Provide the (X, Y) coordinate of the cell's center where the given text is located.  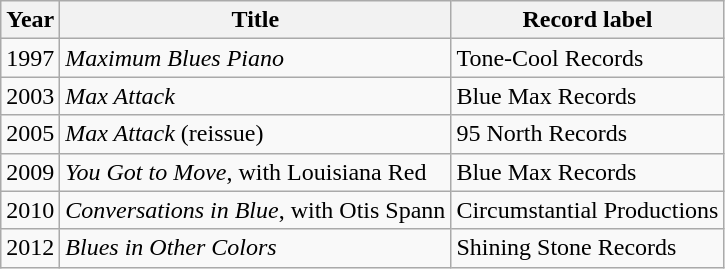
2005 (30, 134)
Shining Stone Records (588, 248)
Circumstantial Productions (588, 210)
Conversations in Blue, with Otis Spann (256, 210)
Record label (588, 20)
Tone-Cool Records (588, 58)
2003 (30, 96)
Blues in Other Colors (256, 248)
2012 (30, 248)
Max Attack (reissue) (256, 134)
95 North Records (588, 134)
Maximum Blues Piano (256, 58)
Max Attack (256, 96)
Year (30, 20)
1997 (30, 58)
You Got to Move, with Louisiana Red (256, 172)
2009 (30, 172)
Title (256, 20)
2010 (30, 210)
